Scan for the cell matching the given text and deliver its [X, Y] coordinate at center. 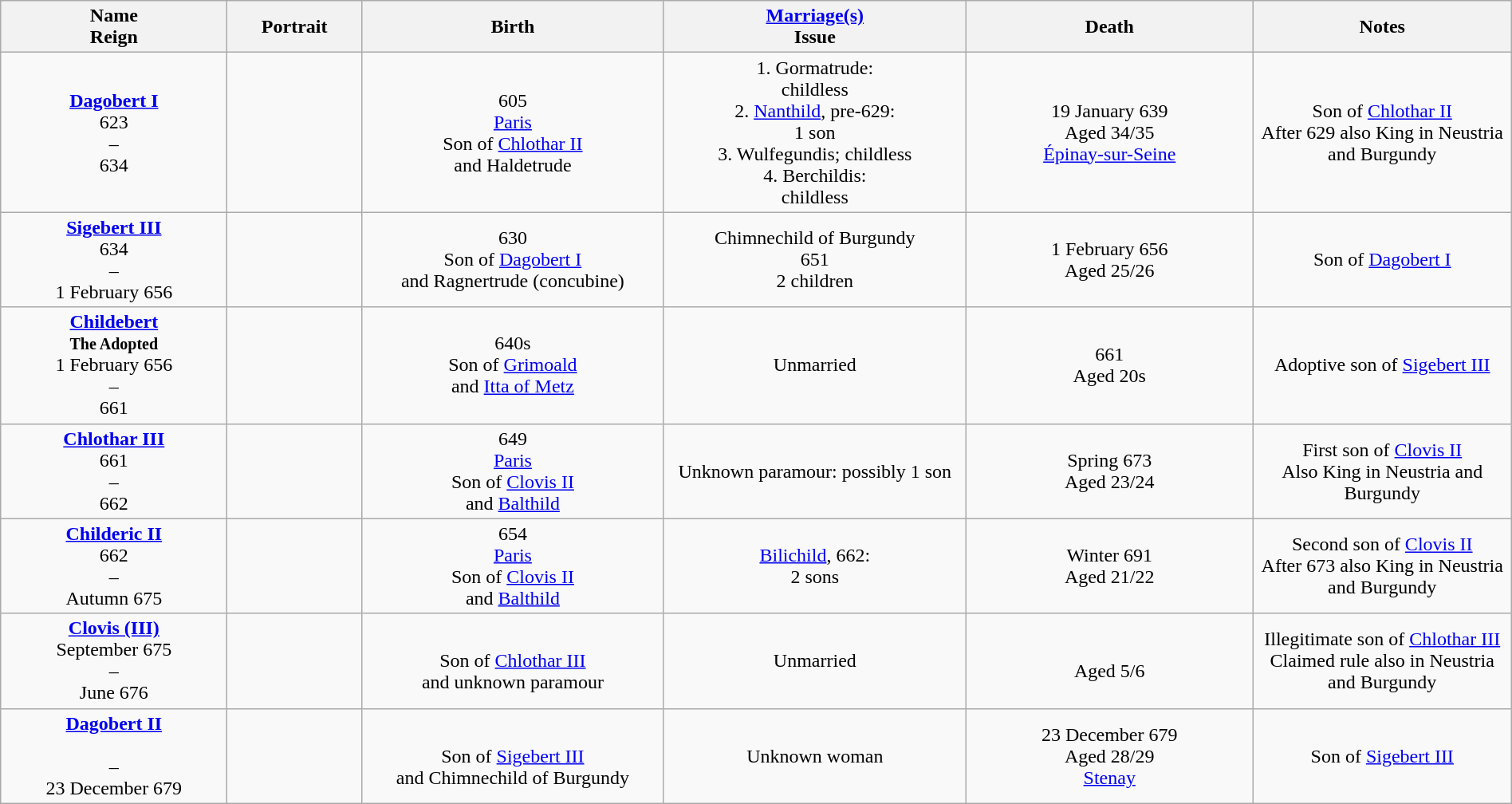
Son of Dagobert I [1382, 260]
Dagobert I623–634 [114, 132]
Dagobert II–23 December 679 [114, 756]
Winter 691Aged 21/22 [1109, 566]
Son of Sigebert III [1382, 756]
Spring 673Aged 23/24 [1109, 471]
Unknown woman [815, 756]
Son of Chlothar IIAfter 629 also King in Neustria and Burgundy [1382, 132]
Chimnechild of Burgundy6512 children [815, 260]
649ParisSon of Clovis IIand Balthild [512, 471]
First son of Clovis IIAlso King in Neustria and Burgundy [1382, 471]
Illegitimate son of Chlothar IIIClaimed rule also in Neustria and Burgundy [1382, 660]
Birth [512, 27]
Son of Sigebert IIIand Chimnechild of Burgundy [512, 756]
654ParisSon of Clovis IIand Balthild [512, 566]
Unknown paramour: possibly 1 son [815, 471]
Marriage(s)Issue [815, 27]
23 December 679Aged 28/29Stenay [1109, 756]
Aged 5/6 [1109, 660]
19 January 639Aged 34/35Épinay-sur-Seine [1109, 132]
Son of Chlothar IIIand unknown paramour [512, 660]
1 February 656Aged 25/26 [1109, 260]
1. Gormatrude:childless2. Nanthild, pre-629:1 son3. Wulfegundis; childless4. Berchildis:childless [815, 132]
Adoptive son of Sigebert III [1382, 365]
Sigebert III634–1 February 656 [114, 260]
Bilichild, 662:2 sons [815, 566]
661Aged 20s [1109, 365]
ChildebertThe Adopted1 February 656–661 [114, 365]
NameReign [114, 27]
630Son of Dagobert Iand Ragnertrude (concubine) [512, 260]
Childeric II662–Autumn 675 [114, 566]
Portrait [295, 27]
Death [1109, 27]
640sSon of Grimoaldand Itta of Metz [512, 365]
Notes [1382, 27]
605ParisSon of Chlothar IIand Haldetrude [512, 132]
Clovis (III)September 675–June 676 [114, 660]
Chlothar III661–662 [114, 471]
Second son of Clovis IIAfter 673 also King in Neustria and Burgundy [1382, 566]
